Return [X, Y] of the center of cell containing provided text 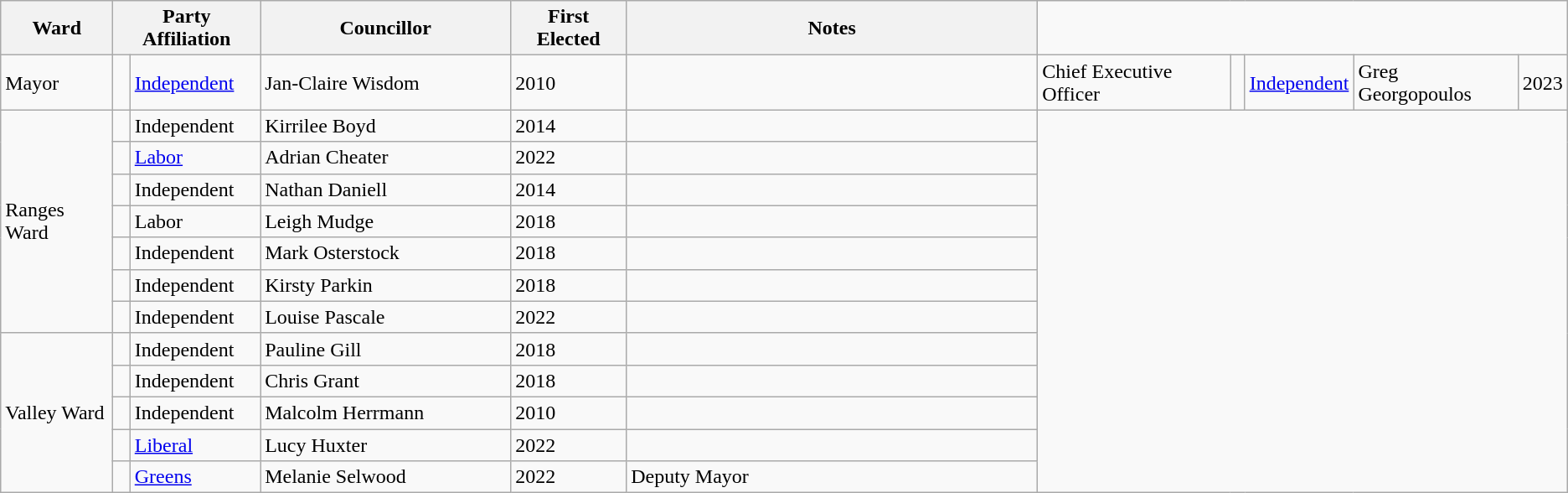
Councillor [385, 29]
Louise Pascale [385, 317]
Ranges Ward [57, 221]
Lucy Huxter [385, 445]
Jan-Claire Wisdom [385, 82]
Melanie Selwood [385, 477]
Leigh Mudge [385, 221]
Greens [194, 477]
Ward [57, 29]
Adrian Cheater [385, 158]
First Elected [569, 29]
Nathan Daniell [385, 189]
Valley Ward [57, 413]
Deputy Mayor [833, 477]
Pauline Gill [385, 349]
Mark Osterstock [385, 253]
Liberal [194, 445]
2023 [1543, 82]
Greg Georgopoulos [1436, 82]
Kirrilee Boyd [385, 126]
Kirsty Parkin [385, 285]
Malcolm Herrmann [385, 413]
Chris Grant [385, 381]
Notes [833, 29]
Party Affiliation [187, 29]
Mayor [57, 82]
Chief Executive Officer [1134, 82]
